Determine the [X, Y] coordinate at the center of the cell enclosing the given text.  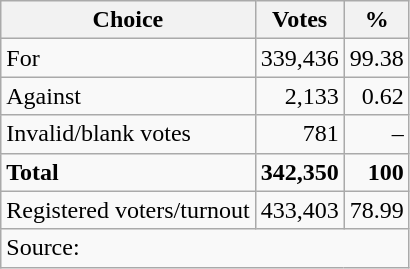
% [376, 20]
Against [128, 96]
Choice [128, 20]
339,436 [300, 58]
Registered voters/turnout [128, 210]
342,350 [300, 172]
99.38 [376, 58]
Votes [300, 20]
2,133 [300, 96]
Total [128, 172]
781 [300, 134]
Source: [205, 248]
For [128, 58]
0.62 [376, 96]
100 [376, 172]
Invalid/blank votes [128, 134]
78.99 [376, 210]
433,403 [300, 210]
– [376, 134]
